Capture the cell that displays the provided text and extract its [x, y] central coordinate. 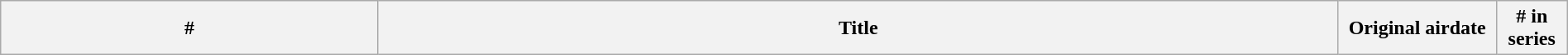
Title [858, 28]
# [190, 28]
# in series [1532, 28]
Original airdate [1417, 28]
